Return the (x, y) coordinate for the center point of the cell that contains the specified text.  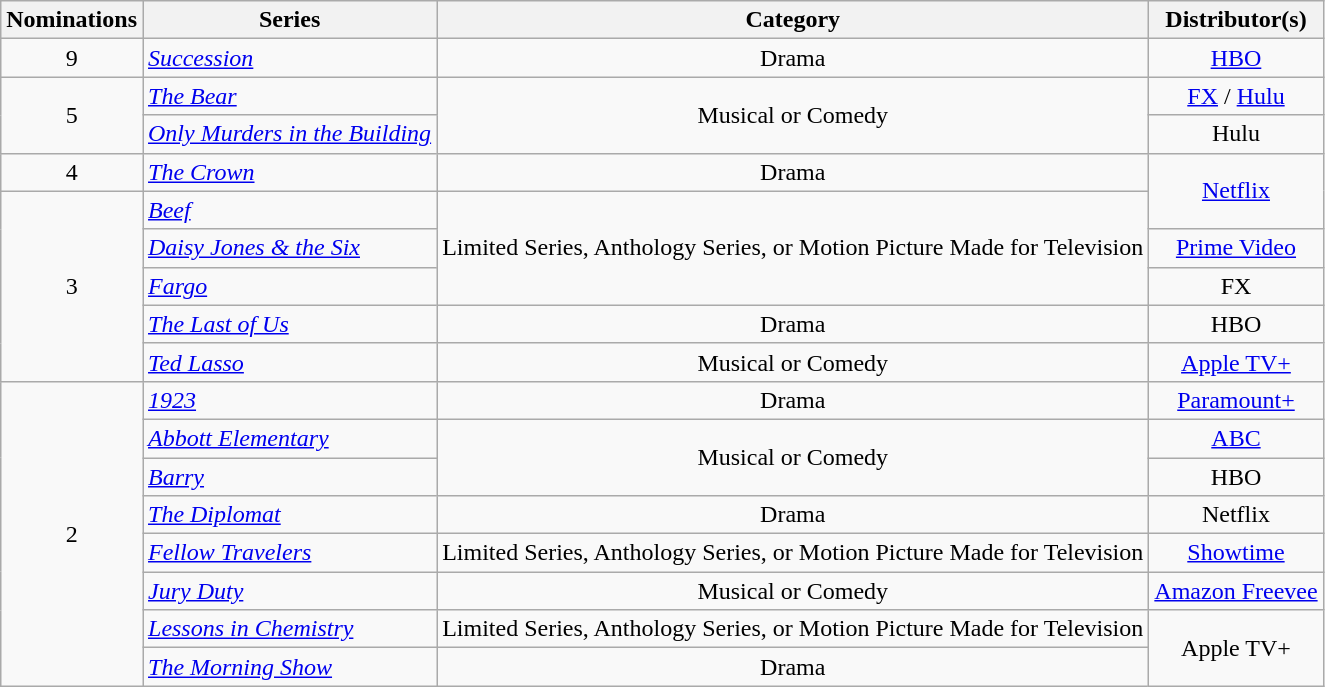
The Diplomat (289, 515)
Lessons in Chemistry (289, 629)
4 (72, 172)
5 (72, 115)
Paramount+ (1236, 400)
Showtime (1236, 553)
Barry (289, 477)
Succession (289, 58)
Fargo (289, 286)
The Last of Us (289, 324)
Nominations (72, 20)
Beef (289, 210)
The Crown (289, 172)
Jury Duty (289, 591)
ABC (1236, 438)
Category (793, 20)
Amazon Freevee (1236, 591)
Hulu (1236, 134)
Daisy Jones & the Six (289, 248)
1923 (289, 400)
9 (72, 58)
FX / Hulu (1236, 96)
FX (1236, 286)
2 (72, 533)
The Bear (289, 96)
Prime Video (1236, 248)
Ted Lasso (289, 362)
Series (289, 20)
Only Murders in the Building (289, 134)
Fellow Travelers (289, 553)
Abbott Elementary (289, 438)
3 (72, 286)
Distributor(s) (1236, 20)
The Morning Show (289, 667)
